Pinpoint the cell where the given text exists, returning its [x, y] midpoint coordinate. 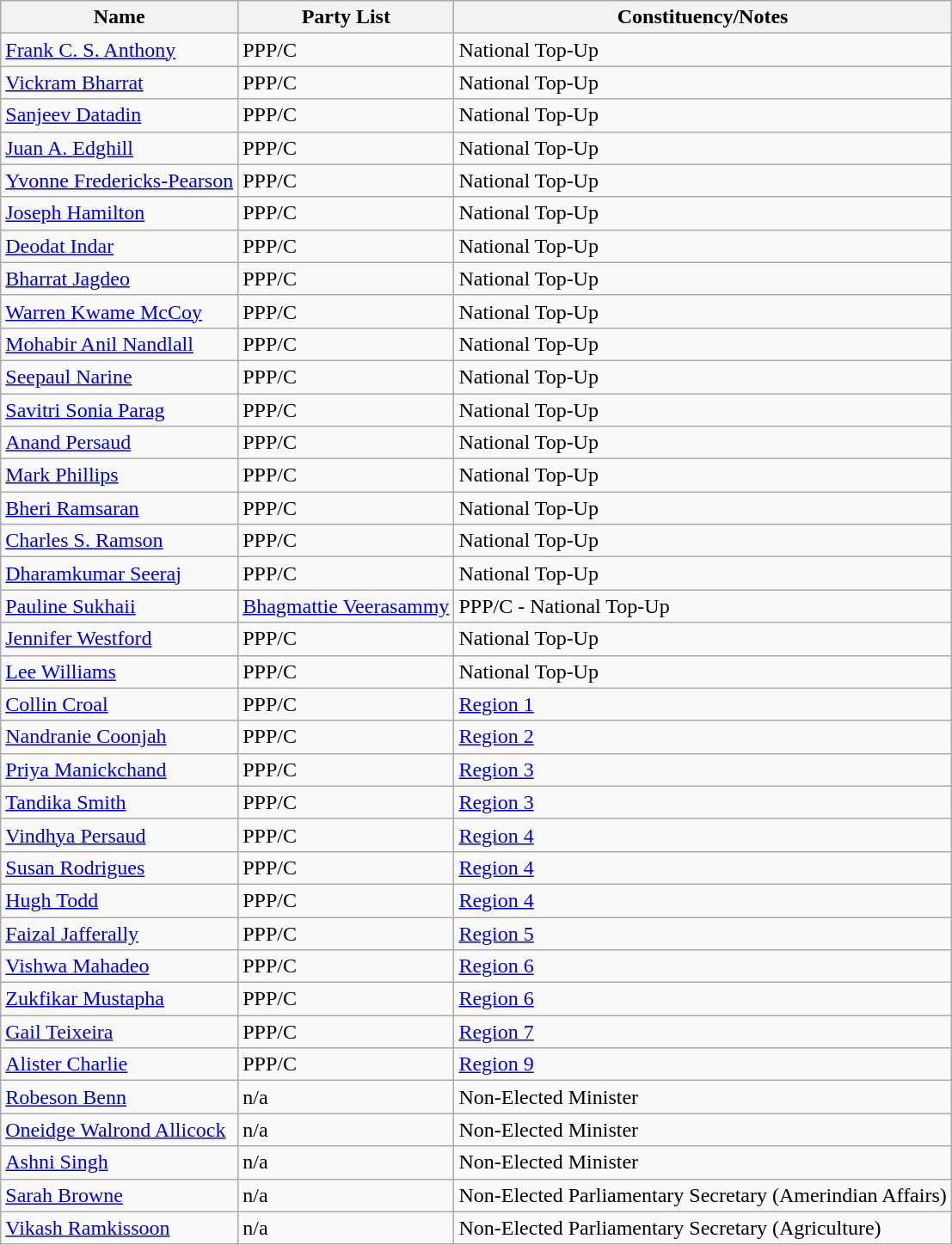
Anand Persaud [120, 443]
Vickram Bharrat [120, 83]
Vikash Ramkissoon [120, 1228]
Region 7 [703, 1032]
Zukfikar Mustapha [120, 999]
Region 5 [703, 933]
Savitri Sonia Parag [120, 410]
Sanjeev Datadin [120, 115]
Warren Kwame McCoy [120, 311]
Yvonne Fredericks-Pearson [120, 181]
Robeson Benn [120, 1097]
Susan Rodrigues [120, 868]
Priya Manickchand [120, 770]
Charles S. Ramson [120, 541]
Collin Croal [120, 704]
Region 2 [703, 737]
Sarah Browne [120, 1195]
Mohabir Anil Nandlall [120, 344]
Juan A. Edghill [120, 148]
Tandika Smith [120, 802]
PPP/C - National Top-Up [703, 606]
Vindhya Persaud [120, 835]
Hugh Todd [120, 900]
Jennifer Westford [120, 639]
Name [120, 17]
Oneidge Walrond Allicock [120, 1130]
Region 9 [703, 1064]
Faizal Jafferally [120, 933]
Vishwa Mahadeo [120, 966]
Mark Phillips [120, 475]
Non-Elected Parliamentary Secretary (Agriculture) [703, 1228]
Gail Teixeira [120, 1032]
Region 1 [703, 704]
Non-Elected Parliamentary Secretary (Amerindian Affairs) [703, 1195]
Party List [346, 17]
Nandranie Coonjah [120, 737]
Joseph Hamilton [120, 213]
Bhagmattie Veerasammy [346, 606]
Deodat Indar [120, 246]
Bharrat Jagdeo [120, 279]
Alister Charlie [120, 1064]
Dharamkumar Seeraj [120, 573]
Pauline Sukhaii [120, 606]
Ashni Singh [120, 1162]
Frank C. S. Anthony [120, 50]
Constituency/Notes [703, 17]
Bheri Ramsaran [120, 508]
Seepaul Narine [120, 377]
Lee Williams [120, 672]
